Return the [x, y] coordinate for the center point of the cell that contains the specified text.  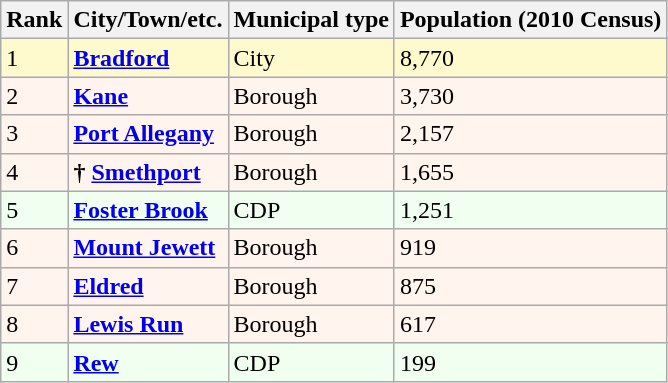
8,770 [530, 58]
City [311, 58]
Lewis Run [148, 324]
Rank [34, 20]
2 [34, 96]
875 [530, 286]
199 [530, 362]
Mount Jewett [148, 248]
1,251 [530, 210]
† Smethport [148, 172]
Population (2010 Census) [530, 20]
City/Town/etc. [148, 20]
6 [34, 248]
617 [530, 324]
Eldred [148, 286]
2,157 [530, 134]
7 [34, 286]
Rew [148, 362]
919 [530, 248]
Kane [148, 96]
3 [34, 134]
1,655 [530, 172]
Municipal type [311, 20]
9 [34, 362]
1 [34, 58]
Port Allegany [148, 134]
8 [34, 324]
5 [34, 210]
3,730 [530, 96]
Bradford [148, 58]
Foster Brook [148, 210]
4 [34, 172]
